Output the [x, y] coordinate of the center of the cell containing the given text.  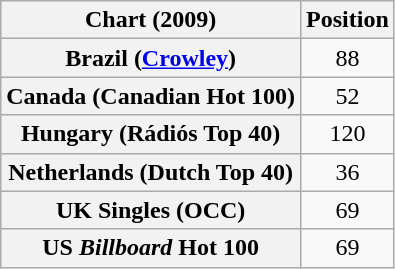
120 [348, 134]
Canada (Canadian Hot 100) [151, 96]
88 [348, 58]
52 [348, 96]
Netherlands (Dutch Top 40) [151, 172]
Chart (2009) [151, 20]
Hungary (Rádiós Top 40) [151, 134]
US Billboard Hot 100 [151, 248]
36 [348, 172]
UK Singles (OCC) [151, 210]
Position [348, 20]
Brazil (Crowley) [151, 58]
